Search for the cell housing the specified text and yield its [X, Y] center coordinate. 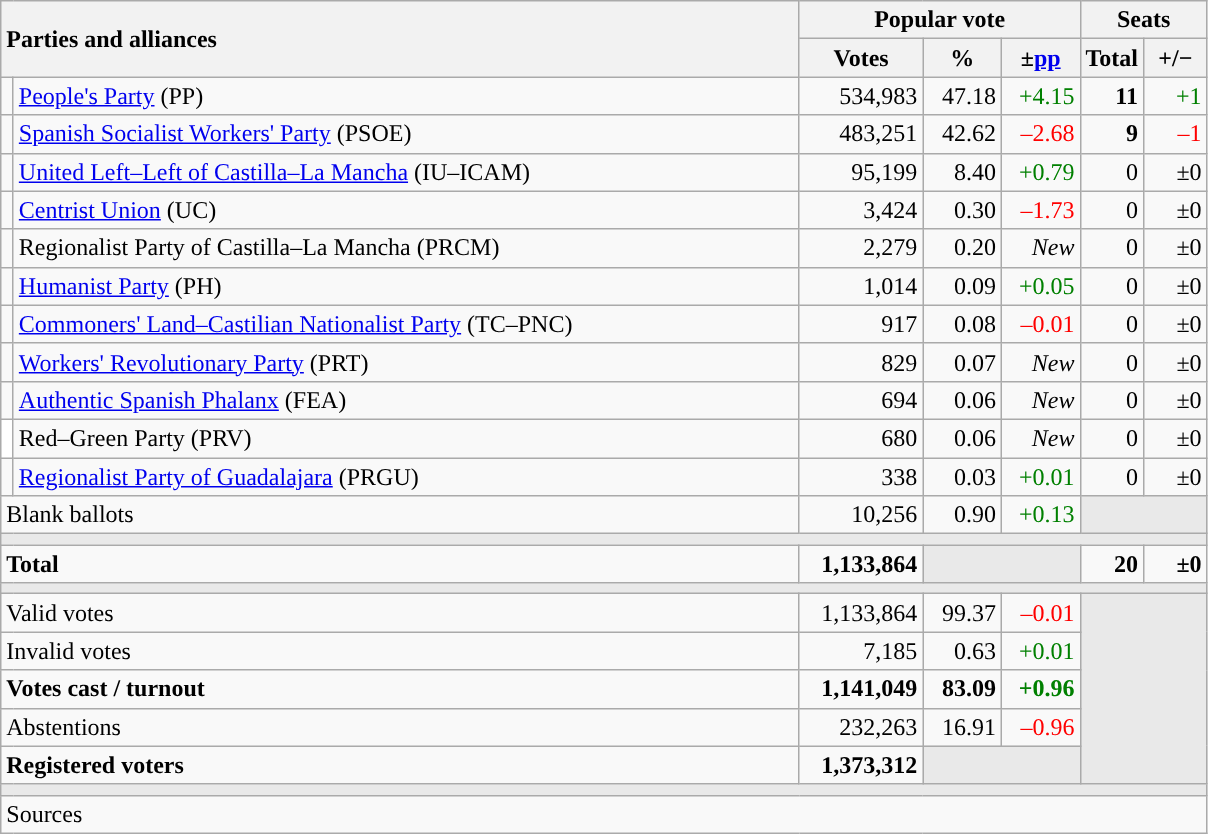
Spanish Socialist Workers' Party (PSOE) [406, 134]
–1 [1176, 134]
232,263 [861, 727]
+0.05 [1040, 286]
Parties and alliances [400, 39]
Votes cast / turnout [400, 689]
47.18 [962, 96]
338 [861, 477]
7,185 [861, 651]
10,256 [861, 515]
680 [861, 438]
3,424 [861, 210]
8.40 [962, 172]
Humanist Party (PH) [406, 286]
829 [861, 362]
+4.15 [1040, 96]
Centrist Union (UC) [406, 210]
+0.13 [1040, 515]
Regionalist Party of Guadalajara (PRGU) [406, 477]
–0.96 [1040, 727]
Abstentions [400, 727]
2,279 [861, 248]
Valid votes [400, 613]
Popular vote [940, 20]
People's Party (PP) [406, 96]
534,983 [861, 96]
0.30 [962, 210]
0.63 [962, 651]
11 [1112, 96]
±pp [1040, 58]
+1 [1176, 96]
16.91 [962, 727]
Sources [604, 814]
95,199 [861, 172]
Regionalist Party of Castilla–La Mancha (PRCM) [406, 248]
1,373,312 [861, 765]
Workers' Revolutionary Party (PRT) [406, 362]
0.20 [962, 248]
99.37 [962, 613]
Authentic Spanish Phalanx (FEA) [406, 400]
20 [1112, 564]
+0.96 [1040, 689]
Commoners' Land–Castilian Nationalist Party (TC–PNC) [406, 324]
694 [861, 400]
0.08 [962, 324]
% [962, 58]
Seats [1144, 20]
Red–Green Party (PRV) [406, 438]
9 [1112, 134]
Blank ballots [400, 515]
Invalid votes [400, 651]
0.07 [962, 362]
Registered voters [400, 765]
–1.73 [1040, 210]
+/− [1176, 58]
–2.68 [1040, 134]
Votes [861, 58]
917 [861, 324]
483,251 [861, 134]
1,014 [861, 286]
0.03 [962, 477]
1,141,049 [861, 689]
83.09 [962, 689]
United Left–Left of Castilla–La Mancha (IU–ICAM) [406, 172]
0.90 [962, 515]
0.09 [962, 286]
+0.79 [1040, 172]
42.62 [962, 134]
